Pinpoint the cell where the given text exists, returning its (X, Y) midpoint coordinate. 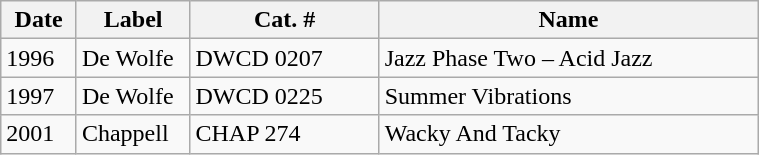
Cat. # (284, 20)
DWCD 0225 (284, 96)
Label (133, 20)
1997 (39, 96)
Summer Vibrations (568, 96)
2001 (39, 134)
Wacky And Tacky (568, 134)
Chappell (133, 134)
DWCD 0207 (284, 58)
Name (568, 20)
Date (39, 20)
Jazz Phase Two – Acid Jazz (568, 58)
1996 (39, 58)
CHAP 274 (284, 134)
